Extract the [X, Y] coordinate from the center of the cell holding the provided text.  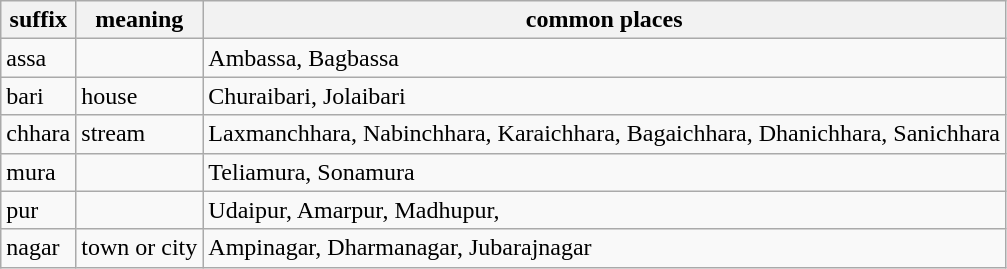
nagar [38, 248]
house [140, 96]
Ampinagar, Dharmanagar, Jubarajnagar [604, 248]
meaning [140, 20]
Laxmanchhara, Nabinchhara, Karaichhara, Bagaichhara, Dhanichhara, Sanichhara [604, 134]
assa [38, 58]
pur [38, 210]
town or city [140, 248]
bari [38, 96]
Ambassa, Bagbassa [604, 58]
suffix [38, 20]
mura [38, 172]
Udaipur, Amarpur, Madhupur, [604, 210]
Teliamura, Sonamura [604, 172]
Churaibari, Jolaibari [604, 96]
common places [604, 20]
chhara [38, 134]
stream [140, 134]
